Pinpoint the cell where the given text exists, returning its [X, Y] midpoint coordinate. 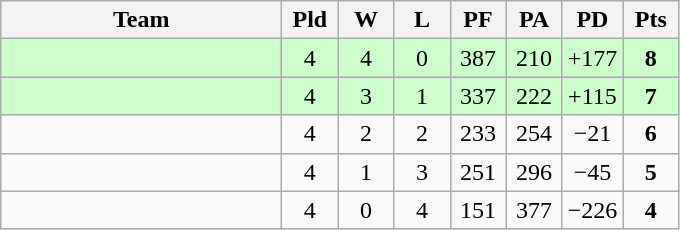
387 [478, 58]
337 [478, 96]
151 [478, 210]
Pts [651, 20]
Team [142, 20]
PA [534, 20]
210 [534, 58]
377 [534, 210]
L [422, 20]
−226 [592, 210]
296 [534, 172]
PD [592, 20]
−45 [592, 172]
+115 [592, 96]
W [366, 20]
8 [651, 58]
Pld [310, 20]
PF [478, 20]
251 [478, 172]
−21 [592, 134]
254 [534, 134]
222 [534, 96]
233 [478, 134]
6 [651, 134]
5 [651, 172]
+177 [592, 58]
7 [651, 96]
